For the text-containing cell, return its midpoint in [X, Y] coordinate format. 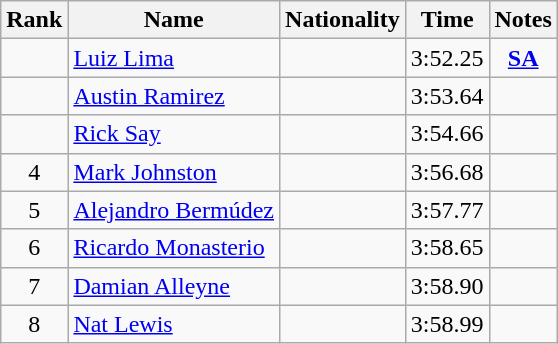
3:58.90 [447, 286]
7 [34, 286]
Nat Lewis [174, 324]
3:54.66 [447, 134]
Rank [34, 20]
3:52.25 [447, 58]
5 [34, 210]
3:57.77 [447, 210]
3:58.65 [447, 248]
Nationality [343, 20]
Luiz Lima [174, 58]
Austin Ramirez [174, 96]
3:56.68 [447, 172]
4 [34, 172]
Mark Johnston [174, 172]
6 [34, 248]
SA [523, 58]
3:53.64 [447, 96]
Rick Say [174, 134]
Name [174, 20]
Ricardo Monasterio [174, 248]
Notes [523, 20]
Damian Alleyne [174, 286]
8 [34, 324]
3:58.99 [447, 324]
Alejandro Bermúdez [174, 210]
Time [447, 20]
